Scan for the cell matching the given text and deliver its (X, Y) coordinate at center. 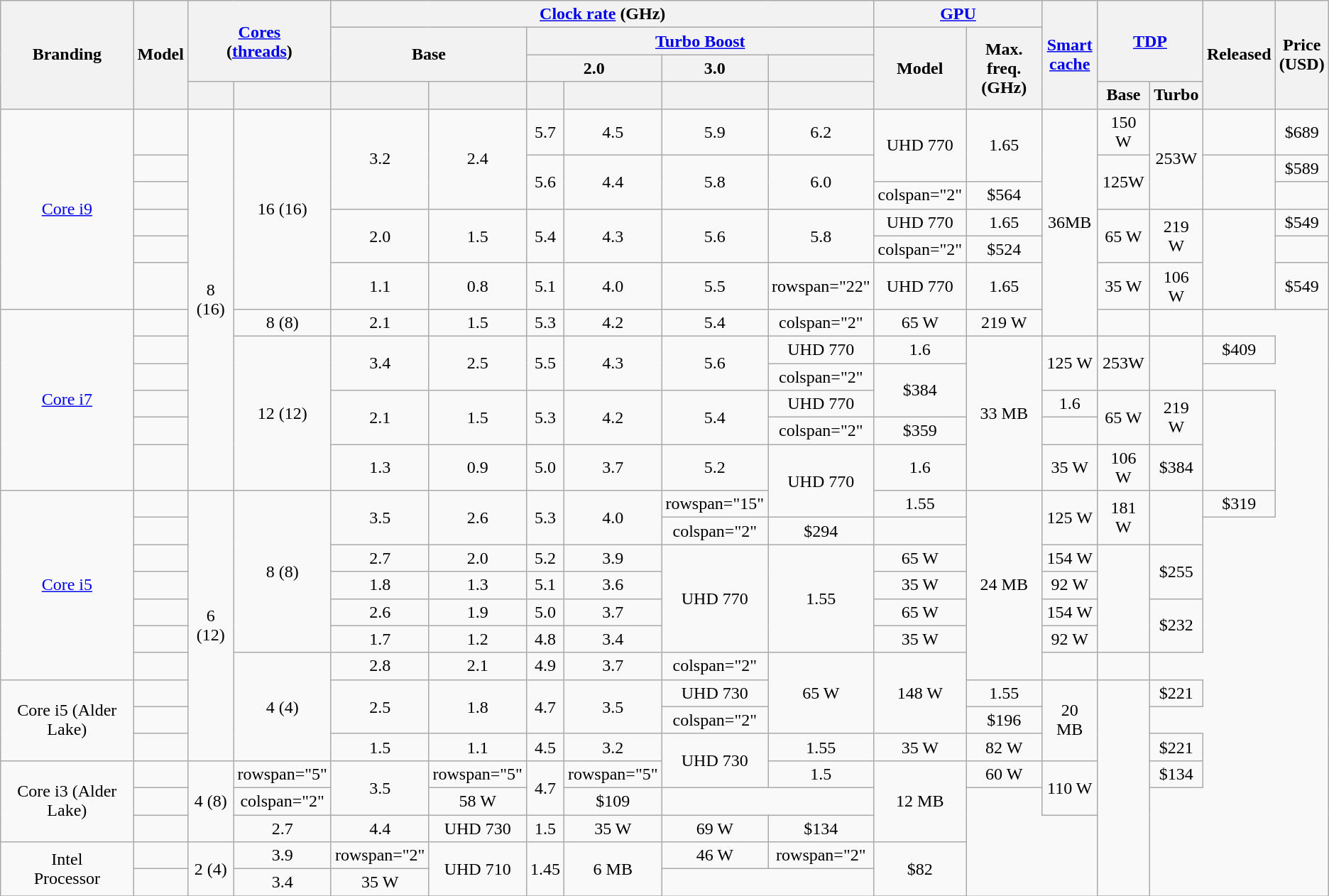
Price (USD) (1302, 55)
148 W (920, 693)
2 (4) (210, 869)
24 MB (1004, 585)
Core i9 (67, 209)
8 (16) (210, 300)
$524 (1004, 249)
TDP (1150, 41)
0.9 (478, 467)
6.2 (821, 132)
12 MB (920, 801)
6 MB (613, 869)
rowspan="22" (821, 285)
rowspan="15" (715, 504)
$294 (821, 531)
Cores(threads) (259, 41)
110 W (1070, 787)
1.7 (380, 639)
5.7 (545, 132)
Core i5 (Alder Lake) (67, 720)
16 (16) (283, 209)
Core i5 (67, 585)
125W (1123, 182)
Max. freq.(GHz) (1004, 68)
0.8 (478, 285)
$232 (1176, 625)
1.9 (478, 612)
$82 (920, 869)
46 W (715, 856)
5.9 (715, 132)
Smartcache (1070, 55)
58 W (478, 801)
2.8 (380, 666)
$319 (1239, 504)
$589 (1302, 168)
3.6 (613, 585)
4.8 (545, 639)
$359 (920, 431)
$109 (613, 801)
Clock rate (GHz) (602, 14)
1.45 (545, 869)
$409 (1239, 349)
33 MB (1004, 413)
6.0 (821, 182)
6 (12) (210, 626)
82 W (1004, 747)
150 W (1123, 132)
$689 (1302, 132)
2.4 (478, 159)
69 W (715, 829)
Core i7 (67, 399)
181 W (1123, 518)
Turbo Boost (700, 41)
20 MB (1070, 720)
12 (12) (283, 413)
3.0 (715, 68)
Intel Processor (67, 869)
36MB (1070, 222)
$564 (1004, 195)
1.2 (478, 639)
GPU (958, 14)
Core i3 (Alder Lake) (67, 801)
60 W (1004, 774)
4 (8) (210, 801)
UHD 710 (478, 869)
$196 (1004, 720)
$255 (1176, 572)
Released (1239, 55)
4 (4) (283, 706)
4.9 (545, 666)
Branding (67, 55)
Turbo (1176, 95)
